Extract the [X, Y] coordinate from the center of the cell holding the provided text.  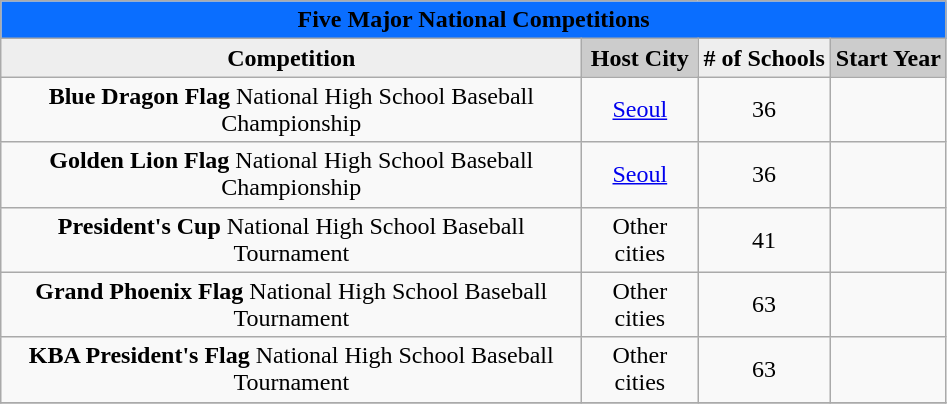
Golden Lion Flag National High School Baseball Championship [292, 174]
Start Year [888, 58]
Grand Phoenix Flag National High School Baseball Tournament [292, 304]
Competition [292, 58]
KBA President's Flag National High School Baseball Tournament [292, 370]
President's Cup National High School Baseball Tournament [292, 240]
# of Schools [764, 58]
41 [764, 240]
Host City [640, 58]
Five Major National Competitions [474, 20]
Blue Dragon Flag National High School Baseball Championship [292, 110]
